Return the [X, Y] coordinate for the center point of the cell that contains the specified text.  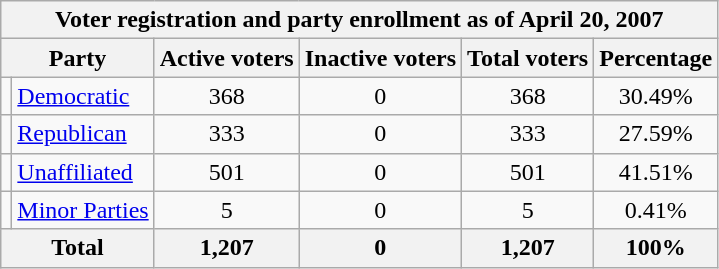
Total voters [528, 58]
Total [78, 248]
Voter registration and party enrollment as of April 20, 2007 [360, 20]
Republican [83, 134]
27.59% [656, 134]
Active voters [226, 58]
30.49% [656, 96]
100% [656, 248]
Democratic [83, 96]
Inactive voters [380, 58]
0.41% [656, 210]
Party [78, 58]
41.51% [656, 172]
Percentage [656, 58]
Minor Parties [83, 210]
Unaffiliated [83, 172]
